From the cell containing the given text, extract its center point as (x, y) coordinate. 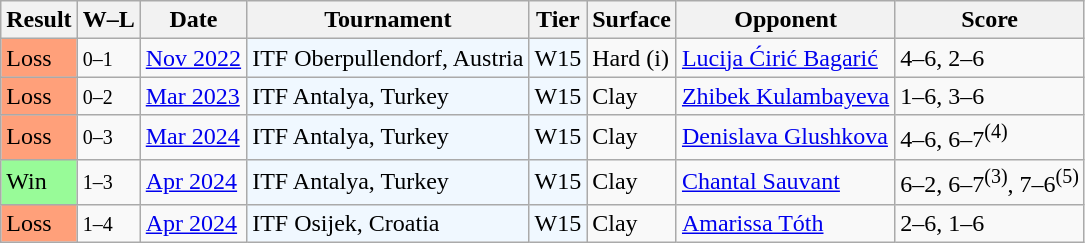
Lucija Ćirić Bagarić (785, 58)
Tournament (388, 20)
W–L (108, 20)
Tier (558, 20)
1–3 (108, 182)
0–2 (108, 96)
Score (990, 20)
Zhibek Kulambayeva (785, 96)
Denislava Glushkova (785, 138)
ITF Osijek, Croatia (388, 223)
Mar 2023 (193, 96)
0–1 (108, 58)
Amarissa Tóth (785, 223)
Opponent (785, 20)
Surface (632, 20)
Chantal Sauvant (785, 182)
0–3 (108, 138)
1–4 (108, 223)
Date (193, 20)
6–2, 6–7(3), 7–6(5) (990, 182)
ITF Oberpullendorf, Austria (388, 58)
1–6, 3–6 (990, 96)
Nov 2022 (193, 58)
Hard (i) (632, 58)
Result (39, 20)
2–6, 1–6 (990, 223)
Win (39, 182)
Mar 2024 (193, 138)
4–6, 6–7(4) (990, 138)
4–6, 2–6 (990, 58)
